Provide the (x, y) coordinate of the cell's center where the given text is located.  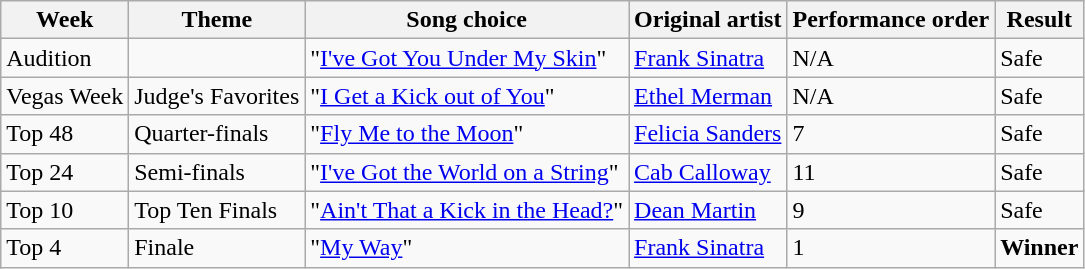
Finale (217, 248)
Quarter-finals (217, 134)
Performance order (891, 20)
Felicia Sanders (708, 134)
7 (891, 134)
"I Get a Kick out of You" (467, 96)
Song choice (467, 20)
11 (891, 172)
Audition (65, 58)
"I've Got You Under My Skin" (467, 58)
Semi-finals (217, 172)
Top 48 (65, 134)
Ethel Merman (708, 96)
9 (891, 210)
Top 24 (65, 172)
Top 10 (65, 210)
"My Way" (467, 248)
Vegas Week (65, 96)
Top 4 (65, 248)
Top Ten Finals (217, 210)
Judge's Favorites (217, 96)
Week (65, 20)
"Fly Me to the Moon" (467, 134)
Original artist (708, 20)
Winner (1040, 248)
Theme (217, 20)
Cab Calloway (708, 172)
Result (1040, 20)
1 (891, 248)
Dean Martin (708, 210)
"I've Got the World on a String" (467, 172)
"Ain't That a Kick in the Head?" (467, 210)
